Find where the given text appears and provide that cell's center as (x, y) coordinate. 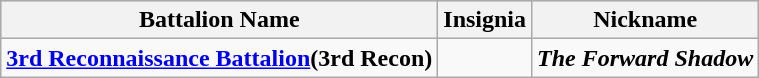
Insignia (485, 20)
The Forward Shadow (646, 58)
Battalion Name (220, 20)
3rd Reconnaissance Battalion(3rd Recon) (220, 58)
Nickname (646, 20)
